Detect which cell encompasses the target text, then output its [X, Y] center coordinate. 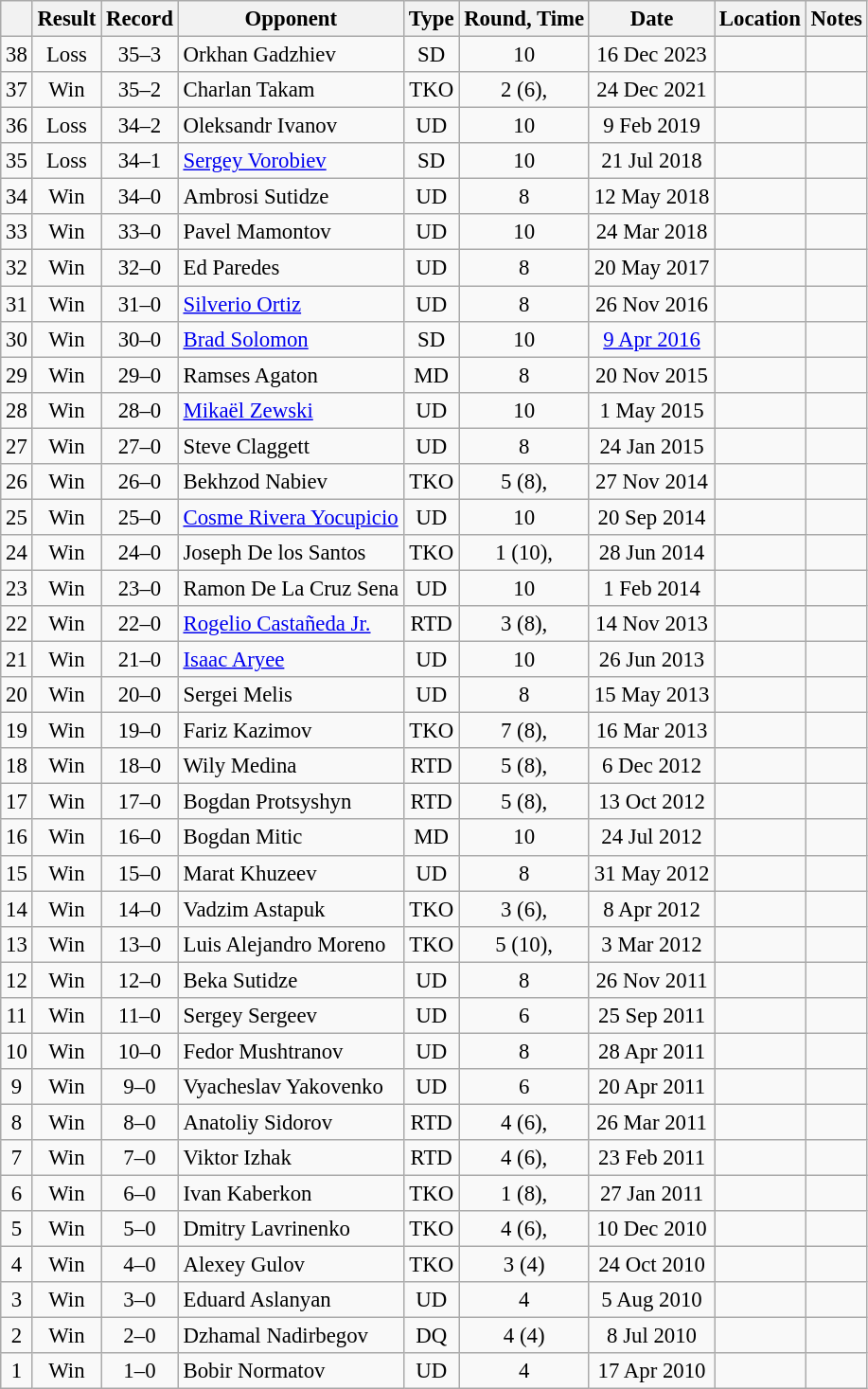
Anatoliy Sidorov [291, 1122]
35 [17, 161]
23 [17, 588]
20 Nov 2015 [651, 375]
Pavel Mamontov [291, 232]
34–1 [140, 161]
2–0 [140, 1336]
3 (4) [524, 1265]
17–0 [140, 802]
35–2 [140, 90]
Dmitry Lavrinenko [291, 1229]
1 May 2015 [651, 410]
7–0 [140, 1158]
24 [17, 553]
26 Mar 2011 [651, 1122]
Fariz Kazimov [291, 731]
Sergey Vorobiev [291, 161]
1 (8), [524, 1194]
Cosme Rivera Yocupicio [291, 517]
12 May 2018 [651, 197]
20 [17, 695]
Marat Khuzeev [291, 873]
24 Mar 2018 [651, 232]
15–0 [140, 873]
33 [17, 232]
Eduard Aslanyan [291, 1300]
Oleksandr Ivanov [291, 126]
20 May 2017 [651, 268]
Luis Alejandro Moreno [291, 944]
18–0 [140, 766]
38 [17, 55]
19 [17, 731]
25–0 [140, 517]
24 Jul 2012 [651, 838]
21 [17, 660]
2 [17, 1336]
11–0 [140, 1016]
9 [17, 1087]
13 [17, 944]
Ramses Agaton [291, 375]
1 Feb 2014 [651, 588]
Silverio Ortiz [291, 304]
Location [761, 19]
8 Apr 2012 [651, 909]
5 (10), [524, 944]
Brad Solomon [291, 339]
4–0 [140, 1265]
3 (6), [524, 909]
Round, Time [524, 19]
9–0 [140, 1087]
5–0 [140, 1229]
10–0 [140, 1051]
27 Nov 2014 [651, 482]
Bogdan Protsyshyn [291, 802]
34–2 [140, 126]
27 [17, 446]
30–0 [140, 339]
16 Mar 2013 [651, 731]
26 Jun 2013 [651, 660]
Record [140, 19]
Mikaël Zewski [291, 410]
8–0 [140, 1122]
26 Nov 2016 [651, 304]
6 Dec 2012 [651, 766]
Ambrosi Sutidze [291, 197]
23–0 [140, 588]
32–0 [140, 268]
11 [17, 1016]
1 (10), [524, 553]
Vyacheslav Yakovenko [291, 1087]
12–0 [140, 980]
Viktor Izhak [291, 1158]
21–0 [140, 660]
6–0 [140, 1194]
16–0 [140, 838]
9 Apr 2016 [651, 339]
12 [17, 980]
27–0 [140, 446]
25 [17, 517]
13 Oct 2012 [651, 802]
4 (4) [524, 1336]
23 Feb 2011 [651, 1158]
18 [17, 766]
26 Nov 2011 [651, 980]
Joseph De los Santos [291, 553]
14 Nov 2013 [651, 624]
34 [17, 197]
Dzhamal Nadirbegov [291, 1336]
14 [17, 909]
14–0 [140, 909]
13–0 [140, 944]
8 Jul 2010 [651, 1336]
26 [17, 482]
24 Dec 2021 [651, 90]
Vadzim Astapuk [291, 909]
27 Jan 2011 [651, 1194]
Isaac Aryee [291, 660]
15 [17, 873]
Ed Paredes [291, 268]
Bekhzod Nabiev [291, 482]
22–0 [140, 624]
10 Dec 2010 [651, 1229]
16 Dec 2023 [651, 55]
Ramon De La Cruz Sena [291, 588]
Orkhan Gadzhiev [291, 55]
Steve Claggett [291, 446]
Alexey Gulov [291, 1265]
5 Aug 2010 [651, 1300]
28 Apr 2011 [651, 1051]
20 Sep 2014 [651, 517]
Notes [837, 19]
25 Sep 2011 [651, 1016]
2 (6), [524, 90]
26–0 [140, 482]
3 [17, 1300]
30 [17, 339]
7 (8), [524, 731]
Beka Sutidze [291, 980]
DQ [432, 1336]
31 [17, 304]
Sergey Sergeev [291, 1016]
3 Mar 2012 [651, 944]
34–0 [140, 197]
3 (8), [524, 624]
20 Apr 2011 [651, 1087]
29–0 [140, 375]
22 [17, 624]
24 Oct 2010 [651, 1265]
Charlan Takam [291, 90]
3–0 [140, 1300]
36 [17, 126]
33–0 [140, 232]
31–0 [140, 304]
17 [17, 802]
24 Jan 2015 [651, 446]
29 [17, 375]
9 Feb 2019 [651, 126]
24–0 [140, 553]
Type [432, 19]
28 Jun 2014 [651, 553]
Rogelio Castañeda Jr. [291, 624]
Opponent [291, 19]
32 [17, 268]
35–3 [140, 55]
19–0 [140, 731]
21 Jul 2018 [651, 161]
Sergei Melis [291, 695]
5 [17, 1229]
16 [17, 838]
Bogdan Mitic [291, 838]
Wily Medina [291, 766]
15 May 2013 [651, 695]
20–0 [140, 695]
31 May 2012 [651, 873]
37 [17, 90]
28–0 [140, 410]
Fedor Mushtranov [291, 1051]
Date [651, 19]
Result [66, 19]
Ivan Kaberkon [291, 1194]
7 [17, 1158]
28 [17, 410]
